Detect which cell encompasses the target text, then output its (X, Y) center coordinate. 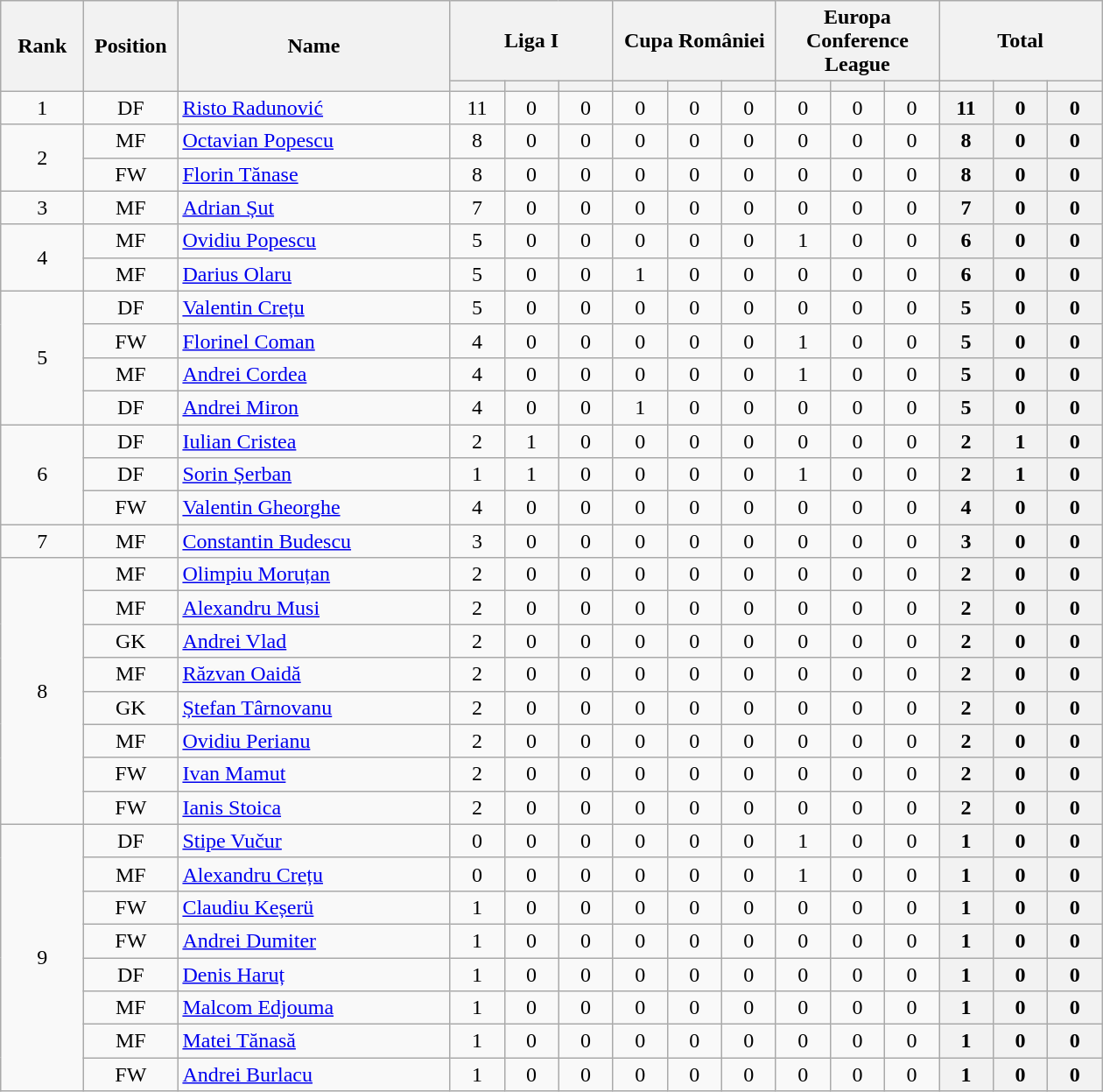
Valentin Gheorghe (313, 508)
Cupa României (694, 41)
Andrei Cordea (313, 374)
Malcom Edjouma (313, 1008)
Sorin Șerban (313, 475)
Ștefan Târnovanu (313, 708)
Constantin Budescu (313, 541)
Name (313, 46)
Răzvan Oaidă (313, 674)
Florinel Coman (313, 341)
Total (1020, 41)
Octavian Popescu (313, 141)
Rank (42, 46)
Stipe Vučur (313, 841)
Alexandru Crețu (313, 874)
Iulian Cristea (313, 440)
Ivan Mamut (313, 774)
Risto Radunović (313, 108)
Ovidiu Popescu (313, 241)
Alexandru Musi (313, 608)
9 (42, 957)
Denis Haruț (313, 975)
Claudiu Keșerü (313, 907)
Adrian Șut (313, 208)
Valentin Crețu (313, 307)
Position (131, 46)
Andrei Vlad (313, 641)
Darius Olaru (313, 274)
Ovidiu Perianu (313, 741)
Matei Tănasă (313, 1041)
Europa Conference League (857, 41)
Andrei Burlacu (313, 1074)
Liga I (531, 41)
Andrei Miron (313, 407)
Olimpiu Moruțan (313, 574)
Andrei Dumiter (313, 941)
Ianis Stoica (313, 807)
Florin Tănase (313, 174)
